From the cell containing the given text, extract its center point as [x, y] coordinate. 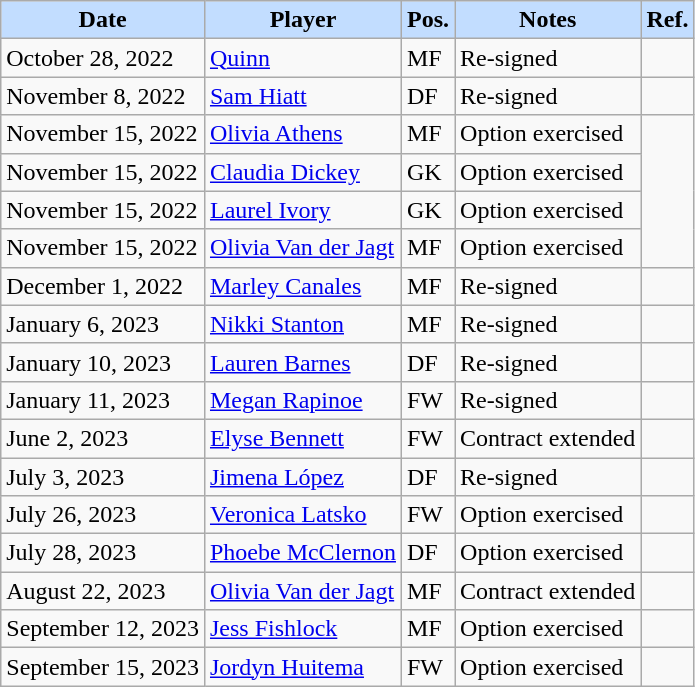
Claudia Dickey [302, 172]
July 26, 2023 [103, 515]
December 1, 2022 [103, 286]
Phoebe McClernon [302, 553]
Jimena López [302, 477]
July 3, 2023 [103, 477]
Notes [548, 20]
Sam Hiatt [302, 96]
January 10, 2023 [103, 362]
Marley Canales [302, 286]
Ref. [668, 20]
August 22, 2023 [103, 591]
June 2, 2023 [103, 438]
Nikki Stanton [302, 324]
November 8, 2022 [103, 96]
Jordyn Huitema [302, 667]
Jess Fishlock [302, 629]
September 12, 2023 [103, 629]
July 28, 2023 [103, 553]
January 6, 2023 [103, 324]
January 11, 2023 [103, 400]
Megan Rapinoe [302, 400]
Laurel Ivory [302, 210]
Quinn [302, 58]
Date [103, 20]
Veronica Latsko [302, 515]
October 28, 2022 [103, 58]
Pos. [428, 20]
Player [302, 20]
September 15, 2023 [103, 667]
Lauren Barnes [302, 362]
Elyse Bennett [302, 438]
Olivia Athens [302, 134]
